Detect which cell encompasses the target text, then output its [X, Y] center coordinate. 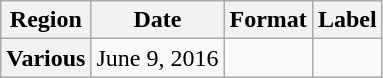
Various [46, 58]
Label [347, 20]
Date [158, 20]
Region [46, 20]
June 9, 2016 [158, 58]
Format [268, 20]
